From the cell containing the given text, extract its center point as (x, y) coordinate. 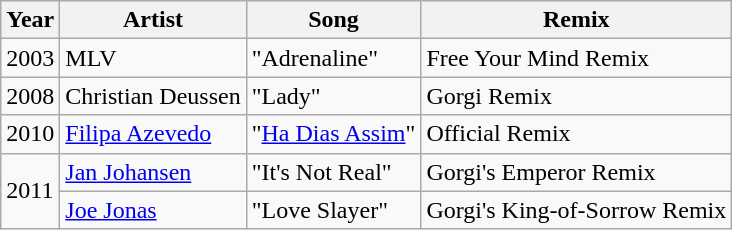
2010 (30, 134)
"Lady" (334, 96)
2003 (30, 58)
MLV (153, 58)
Gorgi's King-of-Sorrow Remix (576, 210)
Jan Johansen (153, 172)
Gorgi's Emperor Remix (576, 172)
"Adrenaline" (334, 58)
Gorgi Remix (576, 96)
Year (30, 20)
Official Remix (576, 134)
Remix (576, 20)
Song (334, 20)
"It's Not Real" (334, 172)
Free Your Mind Remix (576, 58)
"Ha Dias Assim" (334, 134)
Joe Jonas (153, 210)
2011 (30, 191)
Artist (153, 20)
Christian Deussen (153, 96)
Filipa Azevedo (153, 134)
2008 (30, 96)
"Love Slayer" (334, 210)
